From the cell containing the given text, extract its center point as (X, Y) coordinate. 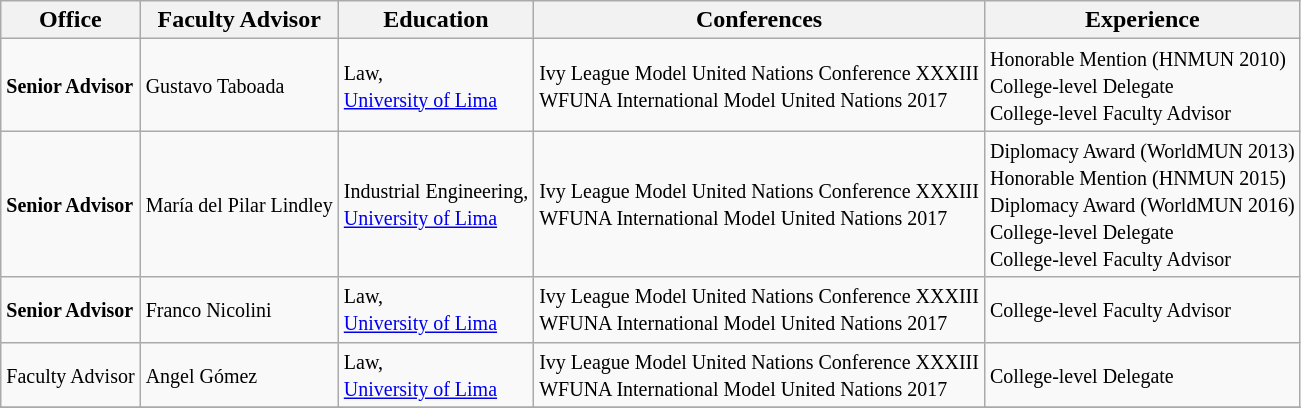
Gustavo Taboada (239, 85)
Industrial Engineering, University of Lima (436, 204)
Office (70, 20)
College-level Faculty Advisor (1142, 310)
College-level Delegate (1142, 374)
Diplomacy Award (WorldMUN 2013)Honorable Mention (HNMUN 2015)Diplomacy Award (WorldMUN 2016)College-level DelegateCollege-level Faculty Advisor (1142, 204)
Experience (1142, 20)
María del Pilar Lindley (239, 204)
Education (436, 20)
Franco Nicolini (239, 310)
Honorable Mention (HNMUN 2010)College-level DelegateCollege-level Faculty Advisor (1142, 85)
Conferences (760, 20)
Angel Gómez (239, 374)
